Extract the [X, Y] coordinate from the center of the cell holding the provided text.  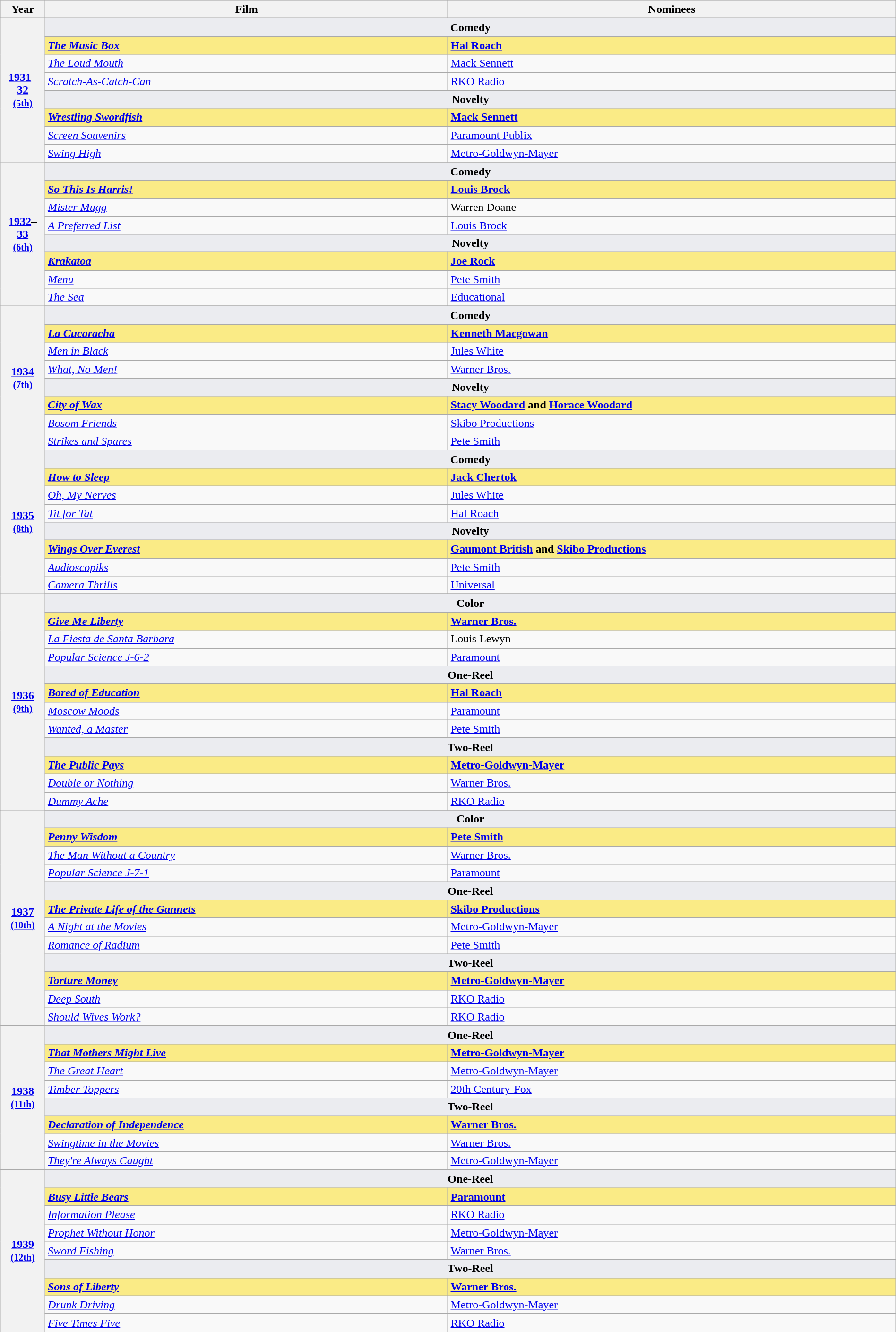
Stacy Woodard and Horace Woodard [672, 405]
Bored of Education [247, 693]
Audioscopiks [247, 567]
The Great Heart [247, 1071]
That Mothers Might Live [247, 1053]
The Public Pays [247, 765]
Prophet Without Honor [247, 1233]
Wanted, a Master [247, 729]
Educational [672, 297]
Louis Lewyn [672, 639]
Gaumont British and Skibo Productions [672, 549]
So This Is Harris! [247, 189]
Menu [247, 279]
The Loud Mouth [247, 63]
Five Times Five [247, 1323]
1938(11th) [23, 1098]
1939(12th) [23, 1251]
Should Wives Work? [247, 1017]
Jack Chertok [672, 477]
Strikes and Spares [247, 441]
Nominees [672, 9]
20th Century-Fox [672, 1089]
The Sea [247, 297]
Bosom Friends [247, 423]
Timber Toppers [247, 1089]
Wings Over Everest [247, 549]
The Man Without a Country [247, 855]
Give Me Liberty [247, 621]
Swing High [247, 153]
Wrestling Swordfish [247, 117]
Penny Wisdom [247, 837]
Information Please [247, 1215]
A Night at the Movies [247, 927]
Romance of Radium [247, 945]
Joe Rock [672, 261]
The Music Box [247, 45]
La Cucaracha [247, 333]
Universal [672, 585]
A Preferred List [247, 225]
Krakatoa [247, 261]
Oh, My Nerves [247, 495]
1937(10th) [23, 918]
1936(9th) [23, 702]
How to Sleep [247, 477]
Kenneth Macgowan [672, 333]
Paramount Publix [672, 135]
Sword Fishing [247, 1251]
Drunk Driving [247, 1305]
Busy Little Bears [247, 1197]
Camera Thrills [247, 585]
The Private Life of the Gannets [247, 909]
Popular Science J-7-1 [247, 873]
1934(7th) [23, 378]
Declaration of Independence [247, 1125]
They're Always Caught [247, 1161]
Men in Black [247, 351]
Scratch-As-Catch-Can [247, 81]
Double or Nothing [247, 783]
Film [247, 9]
Dummy Ache [247, 801]
1931–32(5th) [23, 90]
City of Wax [247, 405]
1932–33(6th) [23, 234]
Deep South [247, 999]
Swingtime in the Movies [247, 1143]
Sons of Liberty [247, 1287]
Popular Science J-6-2 [247, 657]
Warren Doane [672, 207]
Mister Mugg [247, 207]
Moscow Moods [247, 711]
Torture Money [247, 981]
1935(8th) [23, 522]
La Fiesta de Santa Barbara [247, 639]
Screen Souvenirs [247, 135]
Year [23, 9]
Tit for Tat [247, 513]
What, No Men! [247, 369]
